Search for the cell housing the specified text and yield its (X, Y) center coordinate. 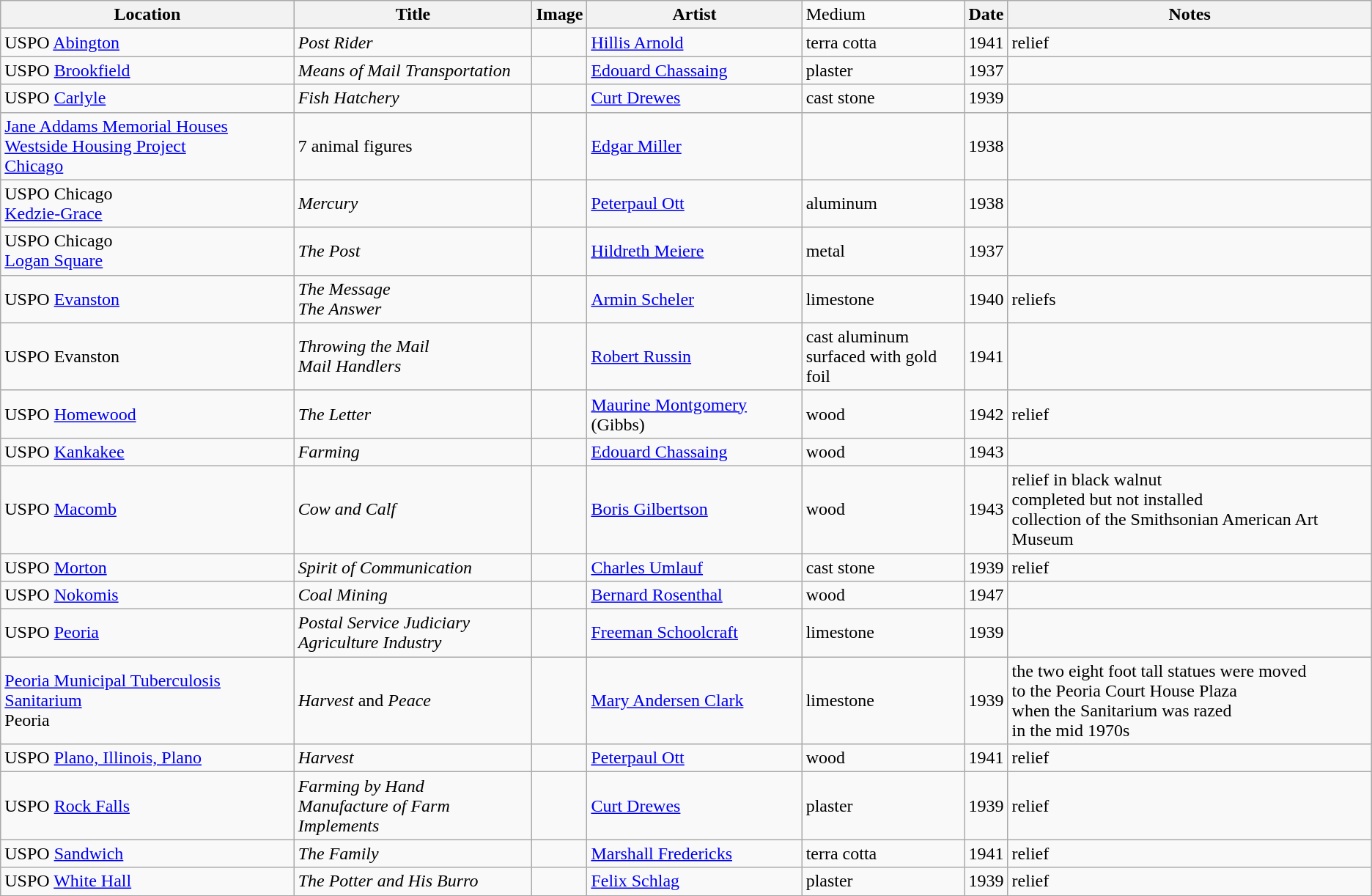
Charles Umlauf (695, 567)
Location (147, 15)
Boris Gilbertson (695, 509)
Title (413, 15)
Throwing the MailMail Handlers (413, 356)
7 animal figures (413, 146)
Maurine Montgomery (Gibbs) (695, 414)
1940 (986, 299)
USPO Carlyle (147, 98)
metal (883, 251)
Freeman Schoolcraft (695, 634)
The MessageThe Answer (413, 299)
The Letter (413, 414)
USPO Macomb (147, 509)
Armin Scheler (695, 299)
Image (560, 15)
Felix Schlag (695, 881)
USPO Nokomis (147, 595)
Mary Andersen Clark (695, 701)
relief in black walnutcompleted but not installedcollection of the Smithsonian American Art Museum (1190, 509)
USPO ChicagoLogan Square (147, 251)
Date (986, 15)
USPO Sandwich (147, 853)
USPO Chicago Kedzie-Grace (147, 204)
Notes (1190, 15)
Peoria Municipal Tuberculosis SanitariumPeoria (147, 701)
USPO Abington (147, 43)
Jane Addams Memorial Houses Westside Housing ProjectChicago (147, 146)
The Family (413, 853)
Farming by HandManufacture of Farm Implements (413, 806)
The Post (413, 251)
USPO Brookfield (147, 70)
Post Rider (413, 43)
reliefs (1190, 299)
1942 (986, 414)
USPO Plano, Illinois, Plano (147, 758)
USPO Peoria (147, 634)
Coal Mining (413, 595)
Cow and Calf (413, 509)
Harvest (413, 758)
Medium (883, 15)
Hildreth Meiere (695, 251)
Means of Mail Transportation (413, 70)
USPO Morton (147, 567)
Farming (413, 452)
Bernard Rosenthal (695, 595)
USPO White Hall (147, 881)
USPO Rock Falls (147, 806)
Artist (695, 15)
Harvest and Peace (413, 701)
the two eight foot tall statues were movedto the Peoria Court House Plazawhen the Sanitarium was razedin the mid 1970s (1190, 701)
Edgar Miller (695, 146)
USPO Kankakee (147, 452)
Spirit of Communication (413, 567)
The Potter and His Burro (413, 881)
cast aluminumsurfaced with gold foil (883, 356)
Marshall Fredericks (695, 853)
Fish Hatchery (413, 98)
Hillis Arnold (695, 43)
aluminum (883, 204)
USPO Homewood (147, 414)
Postal Service JudiciaryAgriculture Industry (413, 634)
Robert Russin (695, 356)
1947 (986, 595)
Mercury (413, 204)
